Identify which cell holds the provided text, then report its [x, y] central coordinate. 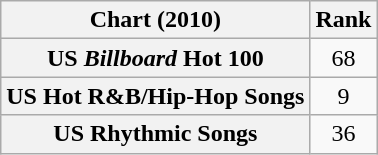
Chart (2010) [156, 20]
36 [344, 134]
US Billboard Hot 100 [156, 58]
US Rhythmic Songs [156, 134]
Rank [344, 20]
68 [344, 58]
US Hot R&B/Hip-Hop Songs [156, 96]
9 [344, 96]
